Identify which cell holds the provided text, then report its [X, Y] central coordinate. 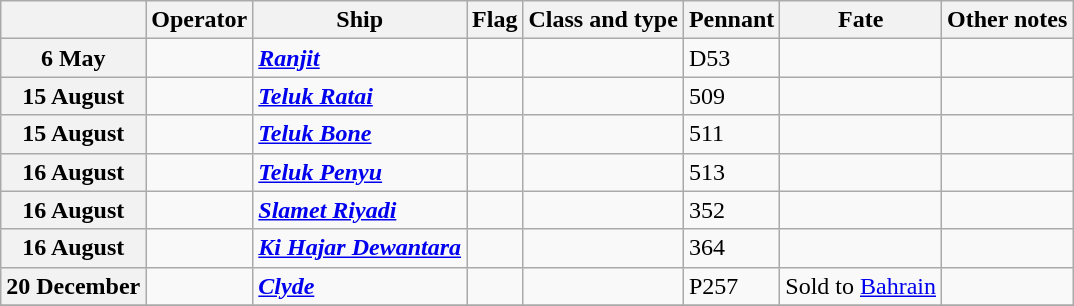
Pennant [731, 20]
P257 [731, 286]
Ship [360, 20]
Ranjit [360, 58]
Flag [495, 20]
Ki Hajar Dewantara [360, 248]
352 [731, 210]
511 [731, 134]
Clyde [360, 286]
Teluk Penyu [360, 172]
Slamet Riyadi [360, 210]
Teluk Bone [360, 134]
Operator [200, 20]
Other notes [1008, 20]
364 [731, 248]
Class and type [603, 20]
Sold to Bahrain [861, 286]
509 [731, 96]
513 [731, 172]
Teluk Ratai [360, 96]
6 May [74, 58]
D53 [731, 58]
20 December [74, 286]
Fate [861, 20]
